Detect which cell encompasses the target text, then output its [x, y] center coordinate. 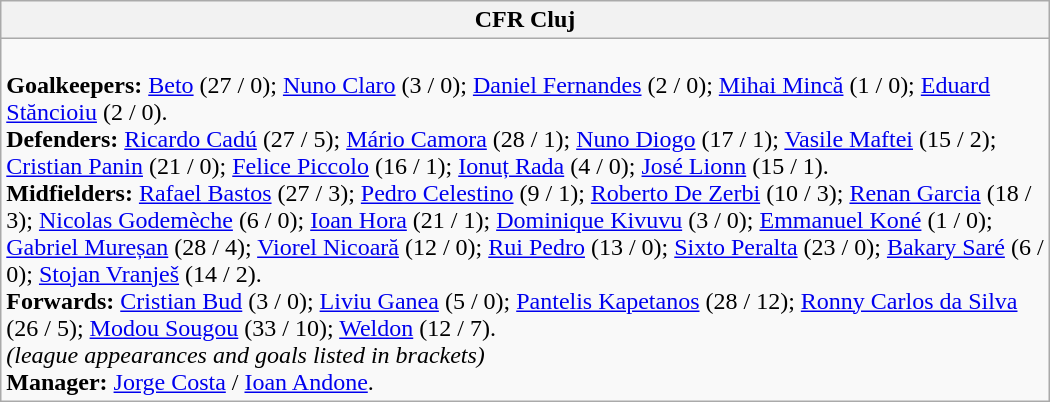
CFR Cluj [525, 20]
